Capture the cell that displays the provided text and extract its [x, y] central coordinate. 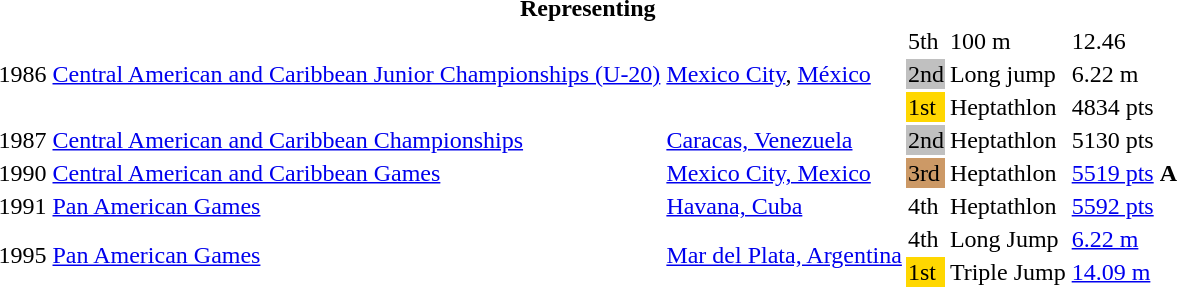
Havana, Cuba [784, 206]
Central American and Caribbean Junior Championships (U-20) [356, 74]
Long jump [1008, 74]
Long Jump [1008, 239]
Central American and Caribbean Games [356, 173]
Triple Jump [1008, 272]
100 m [1008, 41]
5th [926, 41]
Mar del Plata, Argentina [784, 256]
Caracas, Venezuela [784, 140]
Mexico City, Mexico [784, 173]
Mexico City, México [784, 74]
Central American and Caribbean Championships [356, 140]
3rd [926, 173]
